Determine the (x, y) coordinate at the center of the cell enclosing the given text.  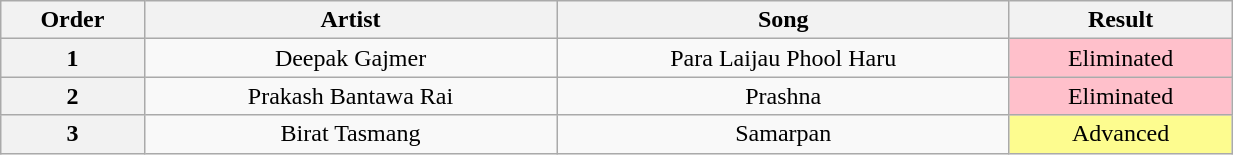
Result (1120, 20)
2 (72, 96)
3 (72, 134)
Prashna (783, 96)
Artist (350, 20)
Order (72, 20)
Advanced (1120, 134)
Samarpan (783, 134)
Prakash Bantawa Rai (350, 96)
Deepak Gajmer (350, 58)
Para Laijau Phool Haru (783, 58)
Birat Tasmang (350, 134)
1 (72, 58)
Song (783, 20)
